Identify which cell holds the provided text, then report its [x, y] central coordinate. 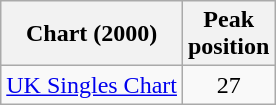
Peakposition [228, 34]
Chart (2000) [92, 34]
27 [228, 85]
UK Singles Chart [92, 85]
